From the cell containing the given text, extract its center point as (X, Y) coordinate. 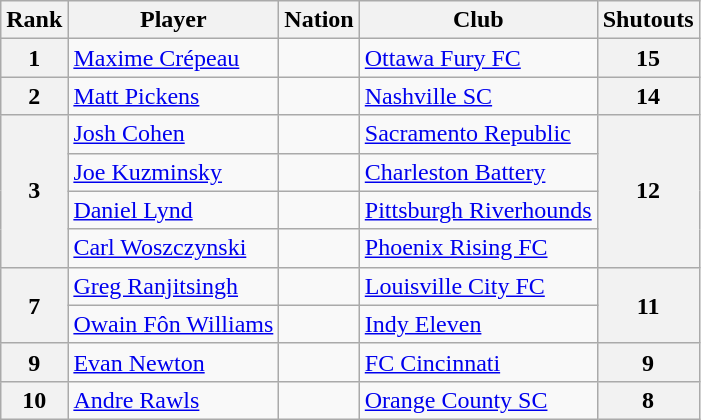
Orange County SC (478, 400)
8 (648, 400)
Club (478, 20)
Andre Rawls (174, 400)
Josh Cohen (174, 134)
Player (174, 20)
10 (34, 400)
3 (34, 191)
Maxime Crépeau (174, 58)
Matt Pickens (174, 96)
Indy Eleven (478, 324)
14 (648, 96)
Greg Ranjitsingh (174, 286)
Daniel Lynd (174, 210)
Louisville City FC (478, 286)
11 (648, 305)
Rank (34, 20)
Ottawa Fury FC (478, 58)
Evan Newton (174, 362)
FC Cincinnati (478, 362)
Owain Fôn Williams (174, 324)
Nashville SC (478, 96)
Shutouts (648, 20)
Nation (319, 20)
Carl Woszczynski (174, 248)
7 (34, 305)
Sacramento Republic (478, 134)
12 (648, 191)
Pittsburgh Riverhounds (478, 210)
Joe Kuzminsky (174, 172)
Charleston Battery (478, 172)
2 (34, 96)
1 (34, 58)
15 (648, 58)
Phoenix Rising FC (478, 248)
